Find where the given text appears and provide that cell's center as (X, Y) coordinate. 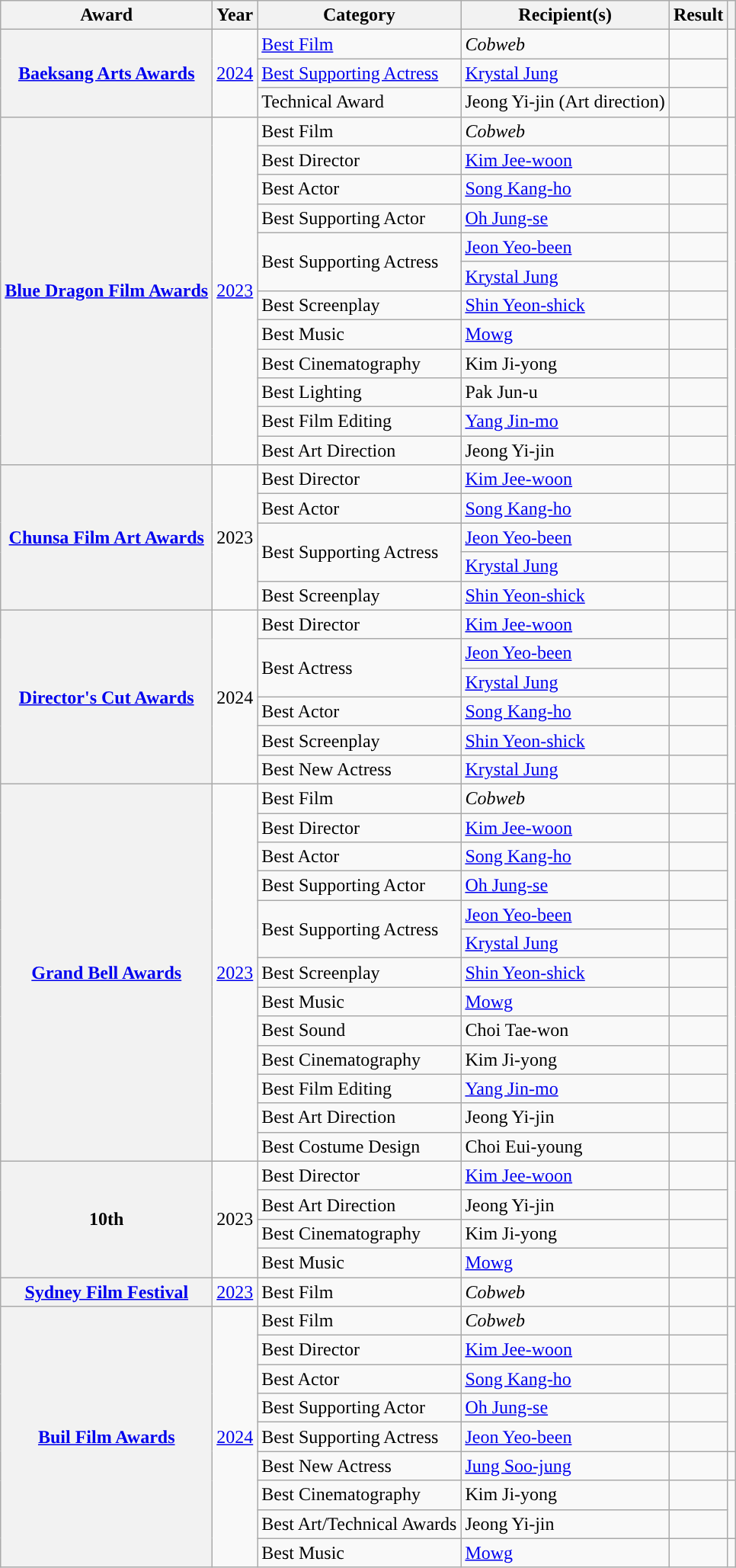
Jeong Yi-jin (Art direction) (565, 102)
Sydney Film Festival (107, 1292)
Pak Jun-u (565, 393)
Jung Soo-jung (565, 1466)
Director's Cut Awards (107, 697)
Best Costume Design (360, 1146)
Choi Tae-won (565, 1031)
Award (107, 15)
Best Art/Technical Awards (360, 1524)
Best Lighting (360, 393)
Result (698, 15)
Recipient(s) (565, 15)
Blue Dragon Film Awards (107, 291)
Grand Bell Awards (107, 973)
Baeksang Arts Awards (107, 73)
Best Actress (360, 668)
Buil Film Awards (107, 1438)
Category (360, 15)
Year (235, 15)
Best Sound (360, 1031)
Chunsa Film Art Awards (107, 537)
Choi Eui-young (565, 1146)
10th (107, 1219)
Technical Award (360, 102)
